Capture the cell that displays the provided text and extract its (X, Y) central coordinate. 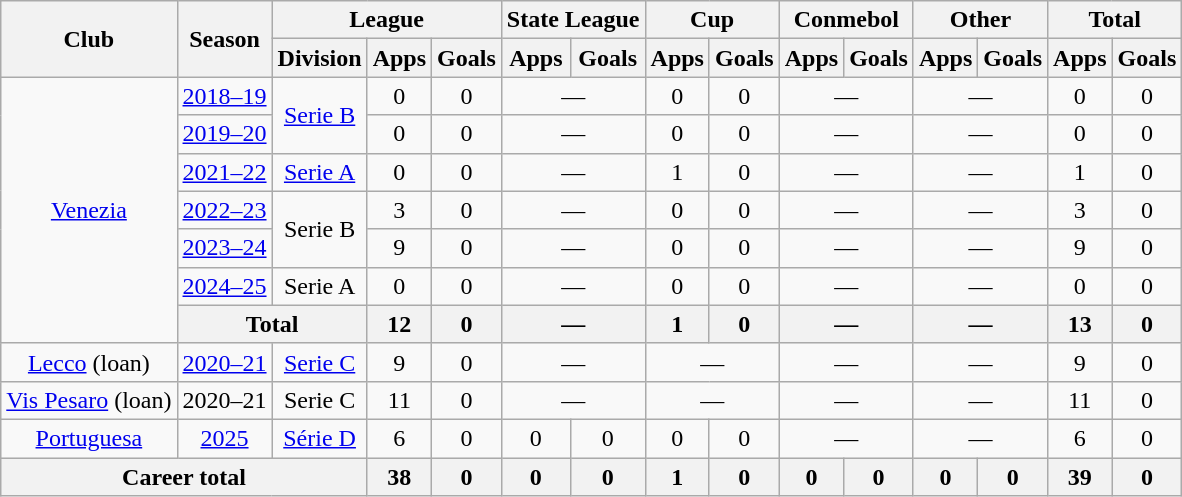
2018–19 (224, 96)
Conmebol (846, 20)
Portuguesa (89, 438)
Club (89, 39)
Vis Pesaro (loan) (89, 400)
State League (573, 20)
Career total (184, 477)
Lecco (loan) (89, 362)
Venezia (89, 210)
Division (320, 58)
39 (1080, 477)
2021–22 (224, 172)
2022–23 (224, 210)
12 (399, 324)
Cup (712, 20)
2025 (224, 438)
Série D (320, 438)
League (386, 20)
Other (980, 20)
13 (1080, 324)
2024–25 (224, 286)
2023–24 (224, 248)
Season (224, 39)
38 (399, 477)
2019–20 (224, 134)
